Extract the (x, y) coordinate from the center of the cell holding the provided text.  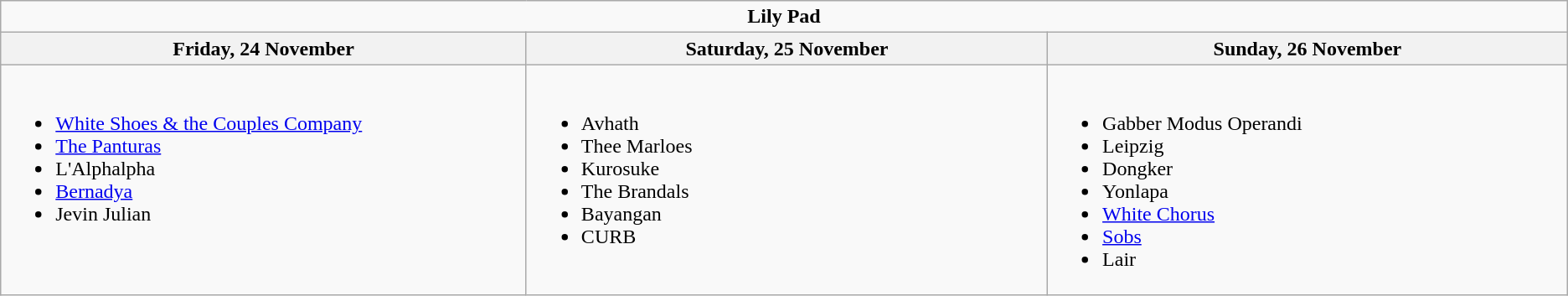
Gabber Modus OperandiLeipzigDongkerYonlapaWhite ChorusSobsLair (1308, 179)
AvhathThee MarloesKurosukeThe BrandalsBayanganCURB (787, 179)
Friday, 24 November (264, 49)
Saturday, 25 November (787, 49)
Sunday, 26 November (1308, 49)
Lily Pad (784, 17)
White Shoes & the Couples CompanyThe PanturasL'AlphalphaBernadyaJevin Julian (264, 179)
